Locate the cell with the specified text and output its (X, Y) center coordinate. 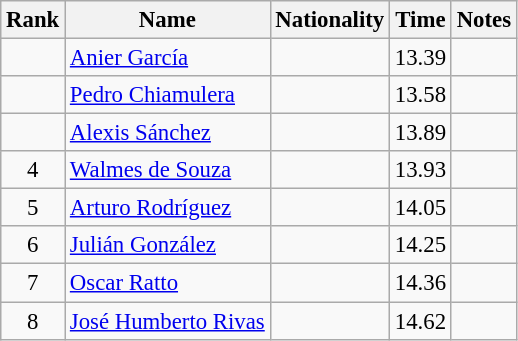
Alexis Sánchez (168, 133)
14.36 (421, 283)
5 (33, 208)
13.89 (421, 133)
14.25 (421, 245)
Walmes de Souza (168, 170)
Pedro Chiamulera (168, 95)
6 (33, 245)
14.62 (421, 321)
13.39 (421, 58)
Rank (33, 20)
13.58 (421, 95)
13.93 (421, 170)
8 (33, 321)
7 (33, 283)
Anier García (168, 58)
Oscar Ratto (168, 283)
Notes (484, 20)
Time (421, 20)
4 (33, 170)
Nationality (330, 20)
14.05 (421, 208)
José Humberto Rivas (168, 321)
Arturo Rodríguez (168, 208)
Name (168, 20)
Julián González (168, 245)
